Capture the cell that displays the provided text and extract its [x, y] central coordinate. 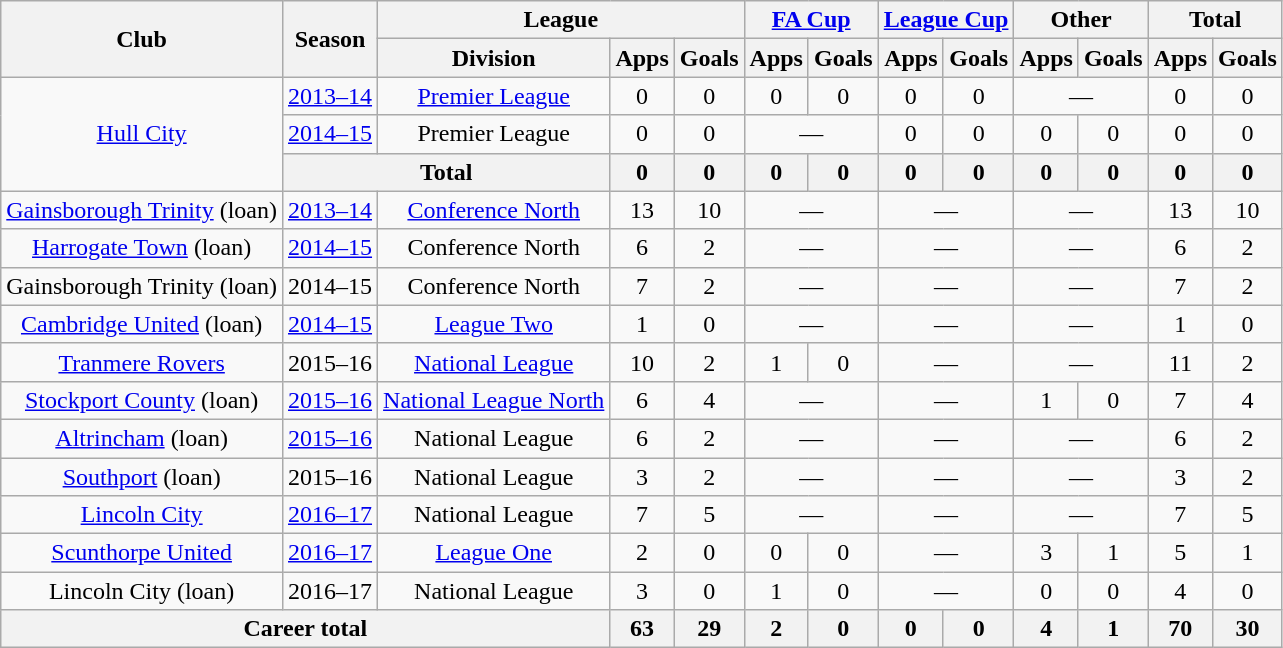
Lincoln City (loan) [142, 591]
League One [494, 553]
11 [1180, 362]
Club [142, 39]
Scunthorpe United [142, 553]
Season [330, 39]
League [561, 20]
70 [1180, 629]
League Cup [946, 20]
Tranmere Rovers [142, 362]
63 [642, 629]
Stockport County (loan) [142, 400]
Career total [306, 629]
FA Cup [811, 20]
League Two [494, 324]
Cambridge United (loan) [142, 324]
Hull City [142, 134]
Other [1081, 20]
29 [709, 629]
Altrincham (loan) [142, 438]
Lincoln City [142, 515]
Division [494, 58]
National League North [494, 400]
30 [1248, 629]
Harrogate Town (loan) [142, 248]
Southport (loan) [142, 477]
